Scan for the cell matching the given text and deliver its [X, Y] coordinate at center. 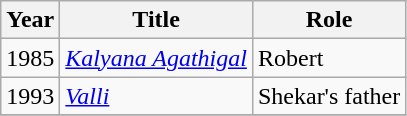
Kalyana Agathigal [156, 58]
Valli [156, 96]
Role [328, 20]
Shekar's father [328, 96]
Year [30, 20]
Robert [328, 58]
1993 [30, 96]
1985 [30, 58]
Title [156, 20]
